Detect which cell encompasses the target text, then output its (X, Y) center coordinate. 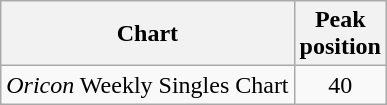
40 (340, 85)
Chart (148, 34)
Oricon Weekly Singles Chart (148, 85)
Peakposition (340, 34)
